Return (x, y) of the center of cell containing provided text 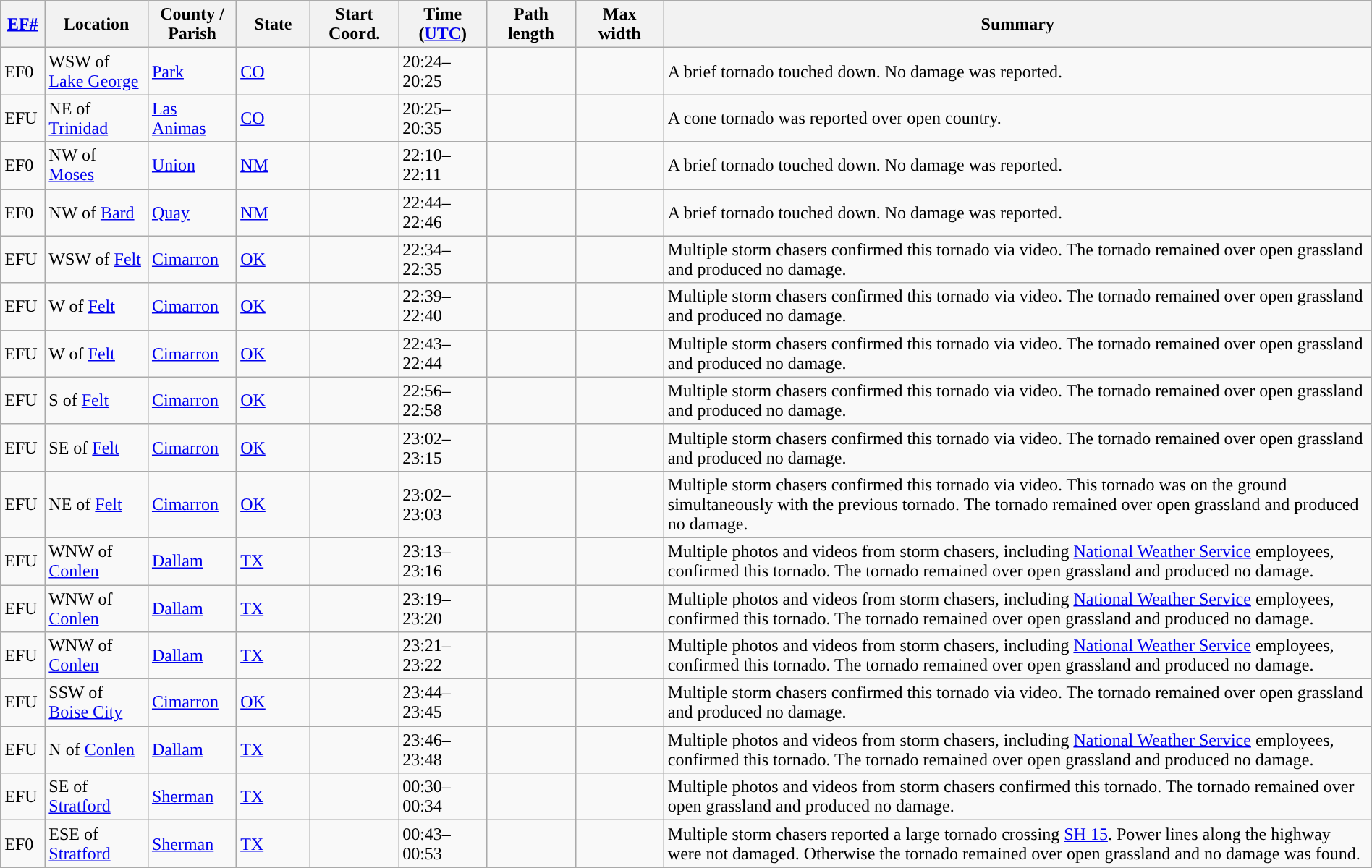
EF# (23, 25)
SE of Stratford (97, 797)
A cone tornado was reported over open country. (1017, 119)
NW of Bard (97, 213)
22:39–22:40 (443, 307)
N of Conlen (97, 749)
20:24–20:25 (443, 71)
Path length (531, 25)
NE of Felt (97, 504)
Max width (619, 25)
County / Parish (192, 25)
WSW of Lake George (97, 71)
23:02–23:15 (443, 447)
00:30–00:34 (443, 797)
20:25–20:35 (443, 119)
22:43–22:44 (443, 353)
23:02–23:03 (443, 504)
23:21–23:22 (443, 655)
Location (97, 25)
23:13–23:16 (443, 561)
SSW of Boise City (97, 703)
Start Coord. (354, 25)
22:56–22:58 (443, 401)
Park (192, 71)
Multiple photos and videos from storm chasers confirmed this tornado. The tornado remained over open grassland and produced no damage. (1017, 797)
Summary (1017, 25)
22:44–22:46 (443, 213)
NE of Trinidad (97, 119)
NW of Moses (97, 165)
23:19–23:20 (443, 608)
22:10–22:11 (443, 165)
ESE of Stratford (97, 843)
00:43–00:53 (443, 843)
23:44–23:45 (443, 703)
Las Animas (192, 119)
23:46–23:48 (443, 749)
State (274, 25)
WSW of Felt (97, 259)
Quay (192, 213)
22:34–22:35 (443, 259)
S of Felt (97, 401)
Time (UTC) (443, 25)
SE of Felt (97, 447)
Union (192, 165)
